Provide the [x, y] coordinate of the cell's center where the given text is located.  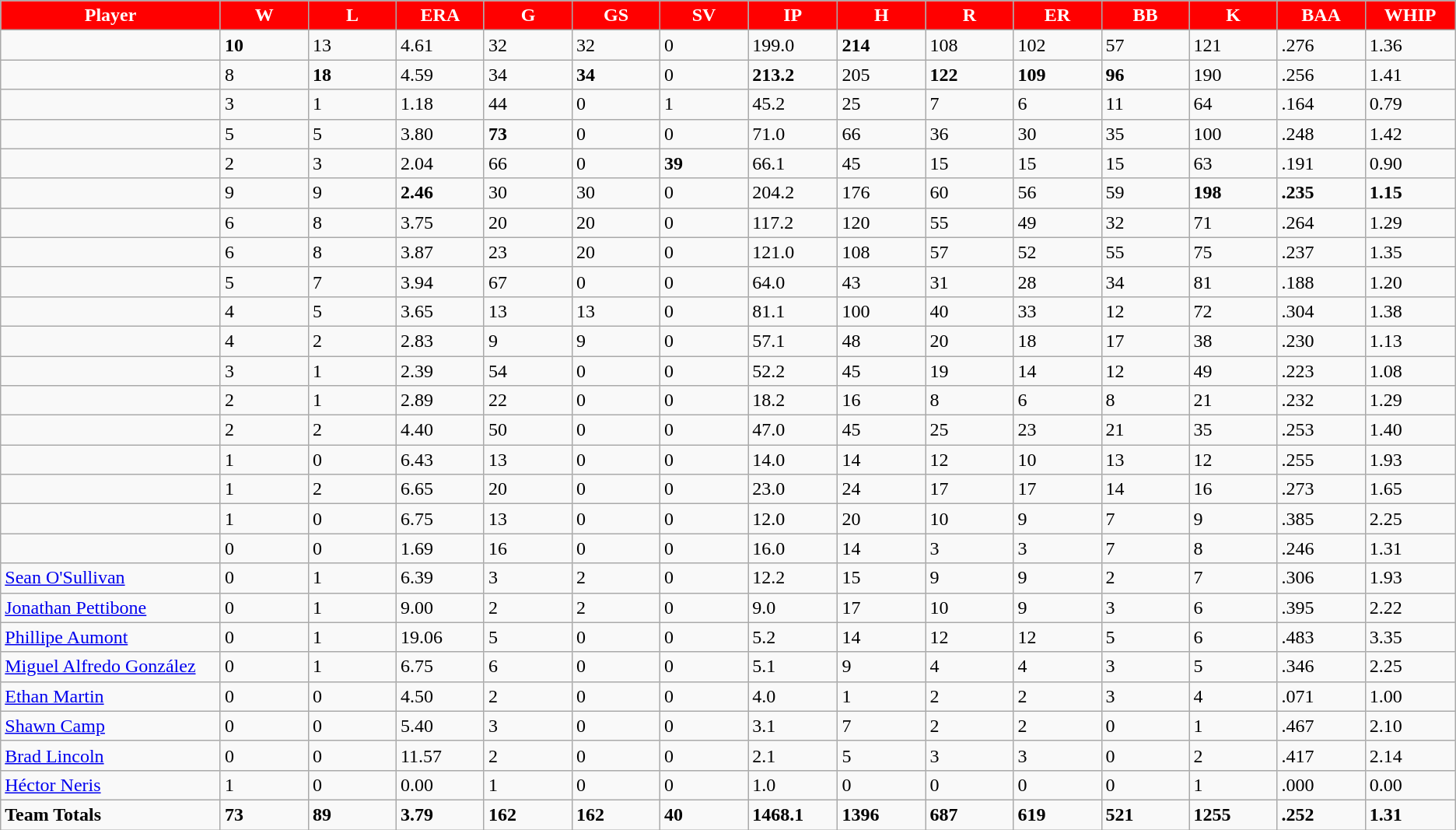
.346 [1321, 667]
3.80 [440, 134]
205 [882, 75]
1.18 [440, 104]
3.1 [793, 726]
214 [882, 45]
54 [527, 371]
Sean O'Sullivan [110, 578]
72 [1234, 311]
4.50 [440, 696]
9.0 [793, 608]
45.2 [793, 104]
122 [969, 75]
64 [1234, 104]
22 [527, 401]
.417 [1321, 755]
3.75 [440, 222]
12.0 [793, 519]
1.42 [1410, 134]
50 [527, 430]
Ethan Martin [110, 696]
5.40 [440, 726]
521 [1145, 814]
63 [1234, 163]
1.40 [1410, 430]
619 [1058, 814]
9.00 [440, 608]
.385 [1321, 519]
3.79 [440, 814]
67 [527, 282]
.256 [1321, 75]
.164 [1321, 104]
19.06 [440, 637]
1396 [882, 814]
71 [1234, 222]
.467 [1321, 726]
5.1 [793, 667]
1.35 [1410, 252]
4.0 [793, 696]
GS [616, 16]
Jonathan Pettibone [110, 608]
5.2 [793, 637]
0.79 [1410, 104]
75 [1234, 252]
96 [1145, 75]
60 [969, 193]
31 [969, 282]
121 [1234, 45]
1468.1 [793, 814]
1.08 [1410, 371]
WHIP [1410, 16]
3.87 [440, 252]
.237 [1321, 252]
SV [705, 16]
2.14 [1410, 755]
2.83 [440, 341]
Team Totals [110, 814]
1.00 [1410, 696]
Player [110, 16]
.000 [1321, 785]
190 [1234, 75]
.264 [1321, 222]
Miguel Alfredo González [110, 667]
213.2 [793, 75]
.188 [1321, 282]
BB [1145, 16]
6.65 [440, 489]
199.0 [793, 45]
176 [882, 193]
W [264, 16]
3.65 [440, 311]
.273 [1321, 489]
81.1 [793, 311]
3.35 [1410, 637]
59 [1145, 193]
1.36 [1410, 45]
4.61 [440, 45]
1.65 [1410, 489]
18.2 [793, 401]
2.22 [1410, 608]
.253 [1321, 430]
2.10 [1410, 726]
12.2 [793, 578]
52.2 [793, 371]
19 [969, 371]
57.1 [793, 341]
2.89 [440, 401]
K [1234, 16]
48 [882, 341]
L [352, 16]
43 [882, 282]
.230 [1321, 341]
.235 [1321, 193]
16.0 [793, 548]
56 [1058, 193]
H [882, 16]
ERA [440, 16]
2.46 [440, 193]
2.04 [440, 163]
1255 [1234, 814]
.246 [1321, 548]
.306 [1321, 578]
2.1 [793, 755]
47.0 [793, 430]
.304 [1321, 311]
Brad Lincoln [110, 755]
81 [1234, 282]
1.38 [1410, 311]
1.20 [1410, 282]
0.90 [1410, 163]
64.0 [793, 282]
IP [793, 16]
R [969, 16]
1.0 [793, 785]
.252 [1321, 814]
71.0 [793, 134]
.071 [1321, 696]
11.57 [440, 755]
11 [1145, 104]
6.43 [440, 460]
.232 [1321, 401]
G [527, 16]
.223 [1321, 371]
687 [969, 814]
14.0 [793, 460]
.255 [1321, 460]
BAA [1321, 16]
6.39 [440, 578]
117.2 [793, 222]
2.39 [440, 371]
24 [882, 489]
3.94 [440, 282]
1.41 [1410, 75]
4.40 [440, 430]
52 [1058, 252]
36 [969, 134]
109 [1058, 75]
1.69 [440, 548]
89 [352, 814]
120 [882, 222]
1.13 [1410, 341]
Héctor Neris [110, 785]
.276 [1321, 45]
39 [705, 163]
121.0 [793, 252]
33 [1058, 311]
28 [1058, 282]
204.2 [793, 193]
.483 [1321, 637]
.248 [1321, 134]
1.15 [1410, 193]
198 [1234, 193]
44 [527, 104]
4.59 [440, 75]
.395 [1321, 608]
66.1 [793, 163]
ER [1058, 16]
23.0 [793, 489]
38 [1234, 341]
Phillipe Aumont [110, 637]
102 [1058, 45]
.191 [1321, 163]
Shawn Camp [110, 726]
